Pinpoint the cell where the given text exists, returning its (X, Y) midpoint coordinate. 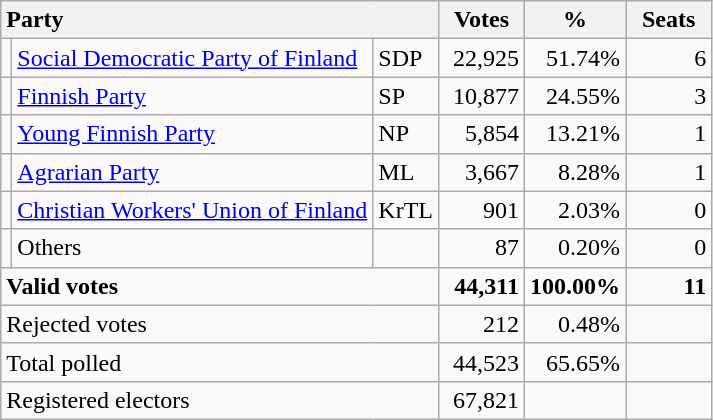
Total polled (220, 362)
8.28% (576, 172)
0.20% (576, 248)
13.21% (576, 134)
44,311 (482, 286)
Young Finnish Party (192, 134)
Finnish Party (192, 96)
Rejected votes (220, 324)
3 (669, 96)
212 (482, 324)
Valid votes (220, 286)
Party (220, 20)
Registered electors (220, 400)
901 (482, 210)
Agrarian Party (192, 172)
Seats (669, 20)
51.74% (576, 58)
100.00% (576, 286)
Christian Workers' Union of Finland (192, 210)
SDP (406, 58)
5,854 (482, 134)
6 (669, 58)
3,667 (482, 172)
SP (406, 96)
65.65% (576, 362)
22,925 (482, 58)
KrTL (406, 210)
% (576, 20)
87 (482, 248)
ML (406, 172)
0.48% (576, 324)
NP (406, 134)
44,523 (482, 362)
67,821 (482, 400)
24.55% (576, 96)
Votes (482, 20)
Social Democratic Party of Finland (192, 58)
10,877 (482, 96)
Others (192, 248)
2.03% (576, 210)
11 (669, 286)
